Search for the cell housing the specified text and yield its [X, Y] center coordinate. 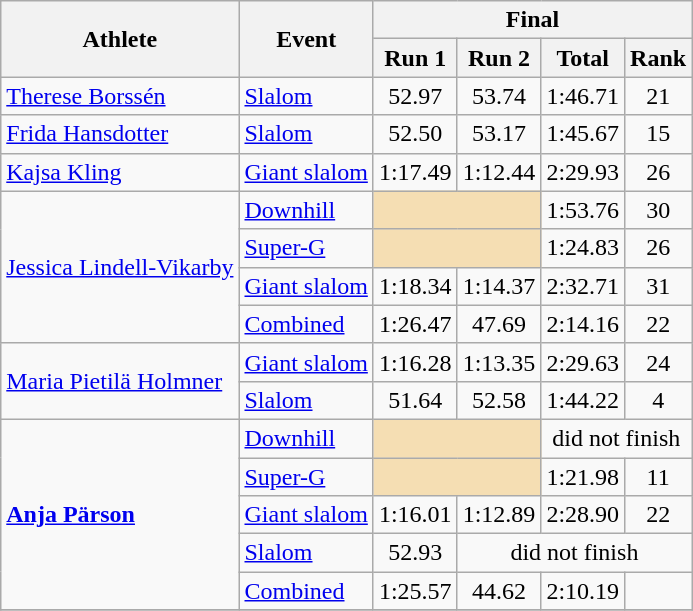
Jessica Lindell-Vikarby [120, 267]
1:16.28 [415, 362]
15 [658, 134]
52.50 [415, 134]
1:44.22 [583, 400]
53.17 [499, 134]
47.69 [499, 324]
1:53.76 [583, 210]
Event [306, 39]
30 [658, 210]
Kajsa Kling [120, 172]
44.62 [499, 591]
1:14.37 [499, 286]
Maria Pietilä Holmner [120, 381]
1:45.67 [583, 134]
2:10.19 [583, 591]
Rank [658, 58]
1:46.71 [583, 96]
1:24.83 [583, 248]
2:29.63 [583, 362]
1:21.98 [583, 477]
4 [658, 400]
31 [658, 286]
11 [658, 477]
1:17.49 [415, 172]
21 [658, 96]
2:14.16 [583, 324]
2:28.90 [583, 515]
53.74 [499, 96]
52.58 [499, 400]
Total [583, 58]
2:32.71 [583, 286]
1:12.44 [499, 172]
52.97 [415, 96]
1:26.47 [415, 324]
Frida Hansdotter [120, 134]
Anja Pärson [120, 514]
2:29.93 [583, 172]
1:12.89 [499, 515]
Athlete [120, 39]
Final [532, 20]
52.93 [415, 553]
Run 1 [415, 58]
Run 2 [499, 58]
24 [658, 362]
51.64 [415, 400]
Therese Borssén [120, 96]
1:25.57 [415, 591]
1:16.01 [415, 515]
1:18.34 [415, 286]
1:13.35 [499, 362]
